Search for the cell housing the specified text and yield its [X, Y] center coordinate. 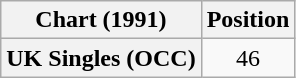
46 [248, 58]
Chart (1991) [101, 20]
UK Singles (OCC) [101, 58]
Position [248, 20]
